Capture the cell that displays the provided text and extract its (X, Y) central coordinate. 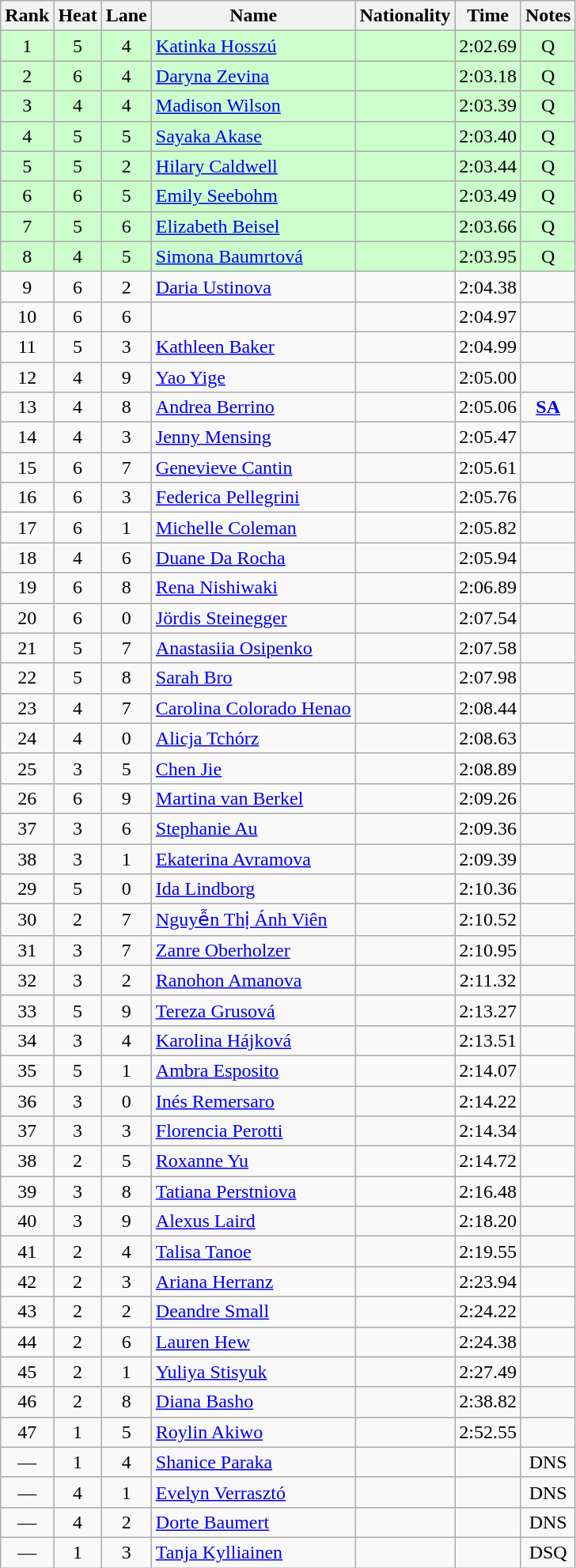
2:06.89 (488, 588)
Shanice Paraka (253, 1462)
13 (27, 407)
2:03.39 (488, 106)
2:09.39 (488, 858)
2:09.36 (488, 828)
36 (27, 1100)
Notes (548, 16)
Tanja Kylliainen (253, 1552)
20 (27, 618)
Florencia Perotti (253, 1131)
25 (27, 768)
2:14.22 (488, 1100)
44 (27, 1342)
2:09.26 (488, 798)
Chen Jie (253, 768)
Lane (127, 16)
2:14.07 (488, 1070)
2:10.52 (488, 920)
42 (27, 1282)
41 (27, 1252)
SA (548, 407)
Alicja Tchórz (253, 738)
2:23.94 (488, 1282)
Federica Pellegrini (253, 498)
39 (27, 1191)
Daria Ustinova (253, 286)
2:04.38 (488, 286)
Yuliya Stisyuk (253, 1372)
2:14.34 (488, 1131)
16 (27, 498)
2:05.82 (488, 528)
Sarah Bro (253, 678)
2:08.89 (488, 768)
DSQ (548, 1552)
Heat (78, 16)
23 (27, 708)
45 (27, 1372)
2:05.94 (488, 558)
2:04.99 (488, 347)
2:07.54 (488, 618)
22 (27, 678)
2:03.49 (488, 196)
2:52.55 (488, 1432)
Nationality (405, 16)
Name (253, 16)
Elizabeth Beisel (253, 226)
Simona Baumrtová (253, 256)
46 (27, 1402)
33 (27, 1010)
Roylin Akiwo (253, 1432)
Madison Wilson (253, 106)
2:14.72 (488, 1161)
19 (27, 588)
2:10.95 (488, 950)
Sayaka Akase (253, 136)
2:16.48 (488, 1191)
43 (27, 1312)
2:08.63 (488, 738)
2:13.51 (488, 1040)
2:07.98 (488, 678)
Jördis Steinegger (253, 618)
Nguyễn Thị Ánh Viên (253, 920)
Tereza Grusová (253, 1010)
18 (27, 558)
Ekaterina Avramova (253, 858)
2:05.47 (488, 437)
Zanre Oberholzer (253, 950)
Time (488, 16)
12 (27, 377)
21 (27, 648)
Karolina Hájková (253, 1040)
Katinka Hosszú (253, 46)
Ida Lindborg (253, 889)
31 (27, 950)
2:13.27 (488, 1010)
2:18.20 (488, 1221)
34 (27, 1040)
15 (27, 468)
Diana Basho (253, 1402)
Kathleen Baker (253, 347)
14 (27, 437)
Inés Remersaro (253, 1100)
2:03.66 (488, 226)
Rank (27, 16)
2:05.00 (488, 377)
2:03.18 (488, 76)
Ariana Herranz (253, 1282)
Roxanne Yu (253, 1161)
Ambra Esposito (253, 1070)
Emily Seebohm (253, 196)
Martina van Berkel (253, 798)
2:05.76 (488, 498)
17 (27, 528)
2:07.58 (488, 648)
2:03.95 (488, 256)
47 (27, 1432)
2:05.06 (488, 407)
Daryna Zevina (253, 76)
2:24.22 (488, 1312)
Rena Nishiwaki (253, 588)
2:38.82 (488, 1402)
2:11.32 (488, 980)
Evelyn Verrasztó (253, 1492)
Lauren Hew (253, 1342)
2:03.44 (488, 166)
2:02.69 (488, 46)
2:03.40 (488, 136)
2:10.36 (488, 889)
2:27.49 (488, 1372)
Dorte Baumert (253, 1522)
Tatiana Perstniova (253, 1191)
Yao Yige (253, 377)
40 (27, 1221)
Duane Da Rocha (253, 558)
10 (27, 316)
Carolina Colorado Henao (253, 708)
2:04.97 (488, 316)
26 (27, 798)
32 (27, 980)
Michelle Coleman (253, 528)
2:05.61 (488, 468)
30 (27, 920)
Anastasiia Osipenko (253, 648)
Ranohon Amanova (253, 980)
24 (27, 738)
35 (27, 1070)
Stephanie Au (253, 828)
29 (27, 889)
2:19.55 (488, 1252)
Genevieve Cantin (253, 468)
Talisa Tanoe (253, 1252)
2:08.44 (488, 708)
Jenny Mensing (253, 437)
Alexus Laird (253, 1221)
Hilary Caldwell (253, 166)
Deandre Small (253, 1312)
Andrea Berrino (253, 407)
11 (27, 347)
2:24.38 (488, 1342)
